Identify which cell holds the provided text, then report its (x, y) central coordinate. 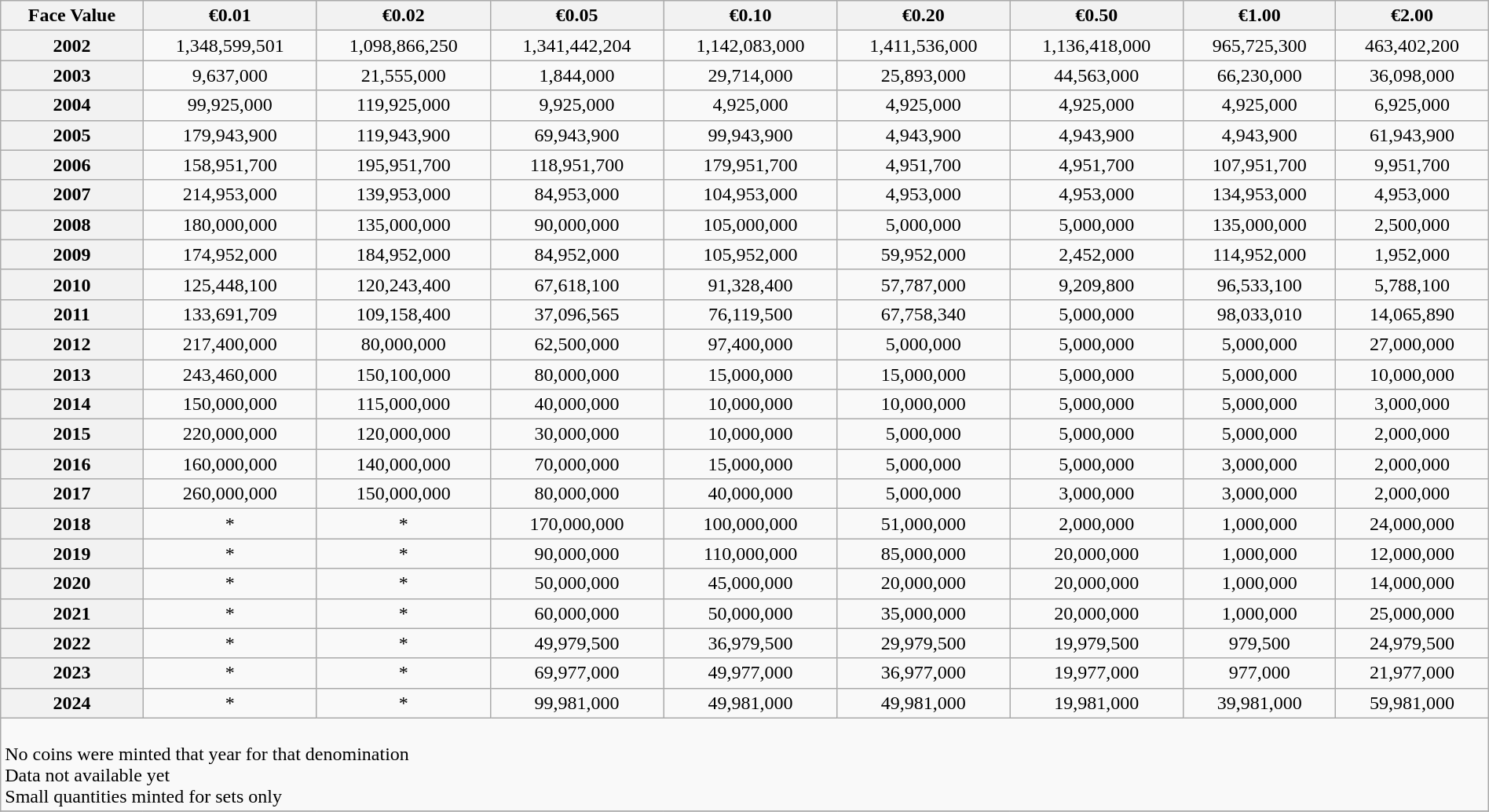
2020 (72, 583)
180,000,000 (229, 225)
19,977,000 (1096, 673)
125,448,100 (229, 284)
97,400,000 (751, 344)
30,000,000 (576, 434)
2,500,000 (1412, 225)
99,943,900 (751, 135)
49,977,000 (751, 673)
21,555,000 (404, 75)
2,452,000 (1096, 254)
119,943,900 (404, 135)
€2.00 (1412, 16)
9,637,000 (229, 75)
9,925,000 (576, 105)
214,953,000 (229, 195)
6,925,000 (1412, 105)
107,951,700 (1260, 165)
60,000,000 (576, 613)
2009 (72, 254)
160,000,000 (229, 464)
2010 (72, 284)
1,341,442,204 (576, 46)
134,953,000 (1260, 195)
1,348,599,501 (229, 46)
67,618,100 (576, 284)
150,100,000 (404, 375)
2014 (72, 404)
2021 (72, 613)
36,979,500 (751, 643)
2024 (72, 703)
1,098,866,250 (404, 46)
51,000,000 (924, 524)
69,943,900 (576, 135)
120,000,000 (404, 434)
140,000,000 (404, 464)
2019 (72, 554)
39,981,000 (1260, 703)
1,844,000 (576, 75)
24,979,500 (1412, 643)
37,096,565 (576, 314)
2022 (72, 643)
29,979,500 (924, 643)
61,943,900 (1412, 135)
67,758,340 (924, 314)
2018 (72, 524)
243,460,000 (229, 375)
1,411,536,000 (924, 46)
2012 (72, 344)
66,230,000 (1260, 75)
59,981,000 (1412, 703)
No coins were minted that year for that denomination Data not available yet Small quantities minted for sets only (744, 765)
2004 (72, 105)
2011 (72, 314)
110,000,000 (751, 554)
133,691,709 (229, 314)
2015 (72, 434)
70,000,000 (576, 464)
2006 (72, 165)
109,158,400 (404, 314)
179,951,700 (751, 165)
170,000,000 (576, 524)
19,981,000 (1096, 703)
9,951,700 (1412, 165)
€0.10 (751, 16)
€1.00 (1260, 16)
35,000,000 (924, 613)
120,243,400 (404, 284)
2008 (72, 225)
98,033,010 (1260, 314)
1,136,418,000 (1096, 46)
2016 (72, 464)
2023 (72, 673)
2002 (72, 46)
105,000,000 (751, 225)
62,500,000 (576, 344)
99,925,000 (229, 105)
217,400,000 (229, 344)
14,065,890 (1412, 314)
€0.20 (924, 16)
114,952,000 (1260, 254)
49,979,500 (576, 643)
27,000,000 (1412, 344)
25,000,000 (1412, 613)
979,500 (1260, 643)
118,951,700 (576, 165)
260,000,000 (229, 494)
14,000,000 (1412, 583)
965,725,300 (1260, 46)
115,000,000 (404, 404)
36,098,000 (1412, 75)
2017 (72, 494)
69,977,000 (576, 673)
174,952,000 (229, 254)
36,977,000 (924, 673)
91,328,400 (751, 284)
57,787,000 (924, 284)
105,952,000 (751, 254)
179,943,900 (229, 135)
€0.50 (1096, 16)
195,951,700 (404, 165)
158,951,700 (229, 165)
977,000 (1260, 673)
119,925,000 (404, 105)
84,953,000 (576, 195)
45,000,000 (751, 583)
96,533,100 (1260, 284)
220,000,000 (229, 434)
184,952,000 (404, 254)
1,142,083,000 (751, 46)
€0.02 (404, 16)
59,952,000 (924, 254)
€0.01 (229, 16)
25,893,000 (924, 75)
1,952,000 (1412, 254)
44,563,000 (1096, 75)
5,788,100 (1412, 284)
139,953,000 (404, 195)
76,119,500 (751, 314)
21,977,000 (1412, 673)
€0.05 (576, 16)
2007 (72, 195)
104,953,000 (751, 195)
29,714,000 (751, 75)
Face Value (72, 16)
463,402,200 (1412, 46)
2013 (72, 375)
85,000,000 (924, 554)
19,979,500 (1096, 643)
2005 (72, 135)
9,209,800 (1096, 284)
24,000,000 (1412, 524)
2003 (72, 75)
12,000,000 (1412, 554)
99,981,000 (576, 703)
84,952,000 (576, 254)
100,000,000 (751, 524)
